Find where the given text appears and provide that cell's center as [x, y] coordinate. 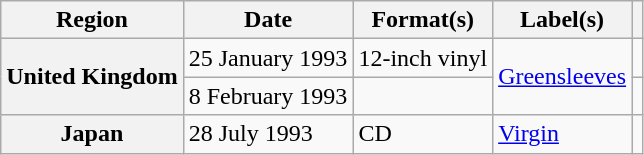
Region [92, 20]
Label(s) [562, 20]
Japan [92, 134]
Date [268, 20]
Greensleeves [562, 77]
Format(s) [423, 20]
8 February 1993 [268, 96]
12-inch vinyl [423, 58]
25 January 1993 [268, 58]
United Kingdom [92, 77]
CD [423, 134]
Virgin [562, 134]
28 July 1993 [268, 134]
